Provide the [x, y] coordinate of the cell's center where the given text is located.  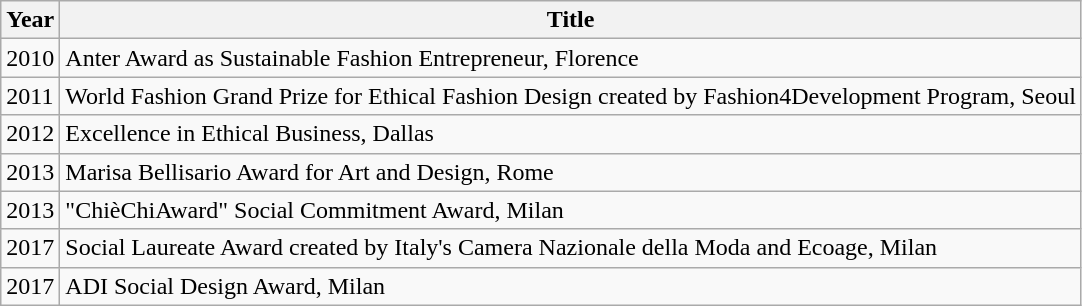
Marisa Bellisario Award for Art and Design, Rome [571, 172]
Excellence in Ethical Business, Dallas [571, 134]
Title [571, 20]
Social Laureate Award created by Italy's Camera Nazionale della Moda and Ecoage, Milan [571, 248]
ADI Social Design Award, Milan [571, 286]
2010 [30, 58]
Anter Award as Sustainable Fashion Entrepreneur, Florence [571, 58]
2011 [30, 96]
"ChièChiAward" Social Commitment Award, Milan [571, 210]
World Fashion Grand Prize for Ethical Fashion Design created by Fashion4Development Program, Seoul [571, 96]
Year [30, 20]
2012 [30, 134]
